Return [X, Y] of the center of cell containing provided text 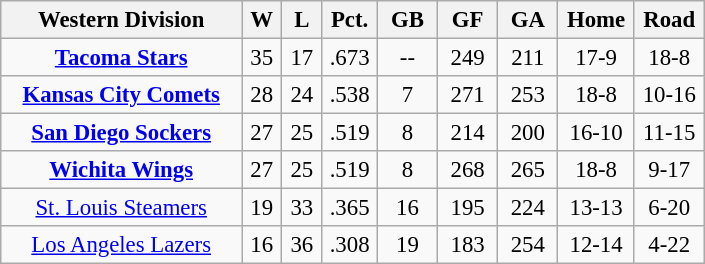
Wichita Wings [122, 170]
GA [528, 20]
Road [669, 20]
7 [407, 95]
-- [407, 58]
183 [468, 245]
253 [528, 95]
L [302, 20]
254 [528, 245]
6-20 [669, 208]
4-22 [669, 245]
224 [528, 208]
.365 [350, 208]
268 [468, 170]
Los Angeles Lazers [122, 245]
Tacoma Stars [122, 58]
GF [468, 20]
265 [528, 170]
Home [596, 20]
.673 [350, 58]
17 [302, 58]
28 [262, 95]
Western Division [122, 20]
249 [468, 58]
211 [528, 58]
214 [468, 133]
195 [468, 208]
GB [407, 20]
200 [528, 133]
271 [468, 95]
24 [302, 95]
35 [262, 58]
12-14 [596, 245]
36 [302, 245]
Kansas City Comets [122, 95]
17-9 [596, 58]
Pct. [350, 20]
W [262, 20]
San Diego Sockers [122, 133]
.538 [350, 95]
33 [302, 208]
16-10 [596, 133]
St. Louis Steamers [122, 208]
13-13 [596, 208]
10-16 [669, 95]
.308 [350, 245]
9-17 [669, 170]
11-15 [669, 133]
